Determine the (X, Y) coordinate at the center of the cell enclosing the given text.  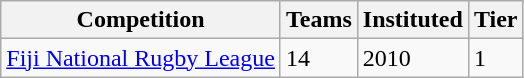
Fiji National Rugby League (141, 58)
Teams (318, 20)
Tier (496, 20)
2010 (412, 58)
Instituted (412, 20)
Competition (141, 20)
14 (318, 58)
1 (496, 58)
